Search for the cell housing the specified text and yield its [X, Y] center coordinate. 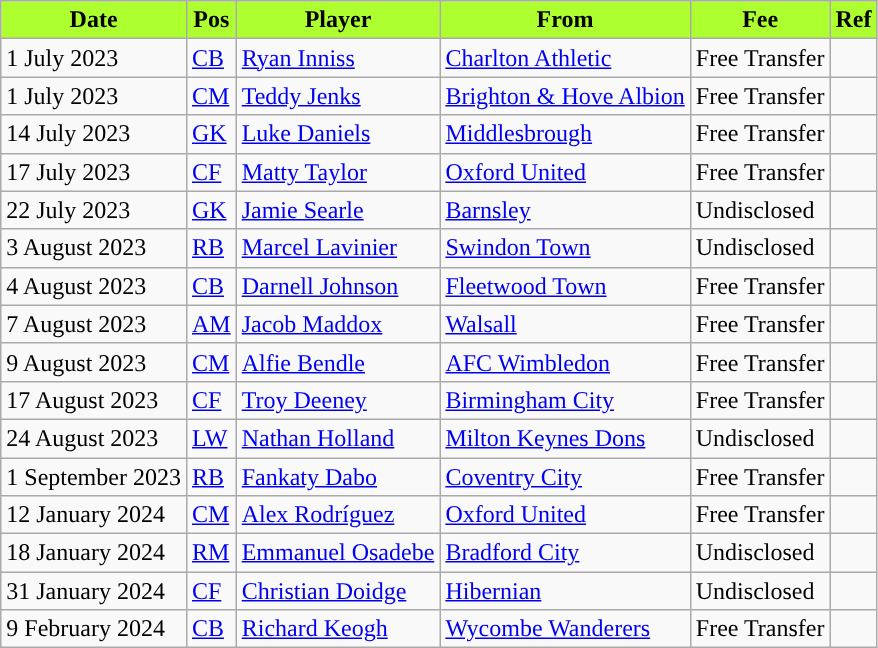
Barnsley [565, 210]
31 January 2024 [94, 591]
Luke Daniels [338, 134]
22 July 2023 [94, 210]
Fee [760, 20]
Troy Deeney [338, 400]
Teddy Jenks [338, 96]
Date [94, 20]
12 January 2024 [94, 515]
Alfie Bendle [338, 362]
Christian Doidge [338, 591]
Jacob Maddox [338, 324]
17 July 2023 [94, 172]
Alex Rodríguez [338, 515]
3 August 2023 [94, 248]
18 January 2024 [94, 553]
Richard Keogh [338, 629]
Emmanuel Osadebe [338, 553]
Darnell Johnson [338, 286]
Brighton & Hove Albion [565, 96]
Charlton Athletic [565, 58]
Milton Keynes Dons [565, 438]
4 August 2023 [94, 286]
From [565, 20]
9 February 2024 [94, 629]
Ref [854, 20]
AM [211, 324]
Marcel Lavinier [338, 248]
Pos [211, 20]
14 July 2023 [94, 134]
Middlesbrough [565, 134]
Player [338, 20]
17 August 2023 [94, 400]
Coventry City [565, 477]
24 August 2023 [94, 438]
7 August 2023 [94, 324]
1 September 2023 [94, 477]
Swindon Town [565, 248]
Jamie Searle [338, 210]
Bradford City [565, 553]
Ryan Inniss [338, 58]
Hibernian [565, 591]
Fleetwood Town [565, 286]
Walsall [565, 324]
Wycombe Wanderers [565, 629]
AFC Wimbledon [565, 362]
Fankaty Dabo [338, 477]
LW [211, 438]
Matty Taylor [338, 172]
Birmingham City [565, 400]
RM [211, 553]
9 August 2023 [94, 362]
Nathan Holland [338, 438]
